Pinpoint the cell where the given text exists, returning its [X, Y] midpoint coordinate. 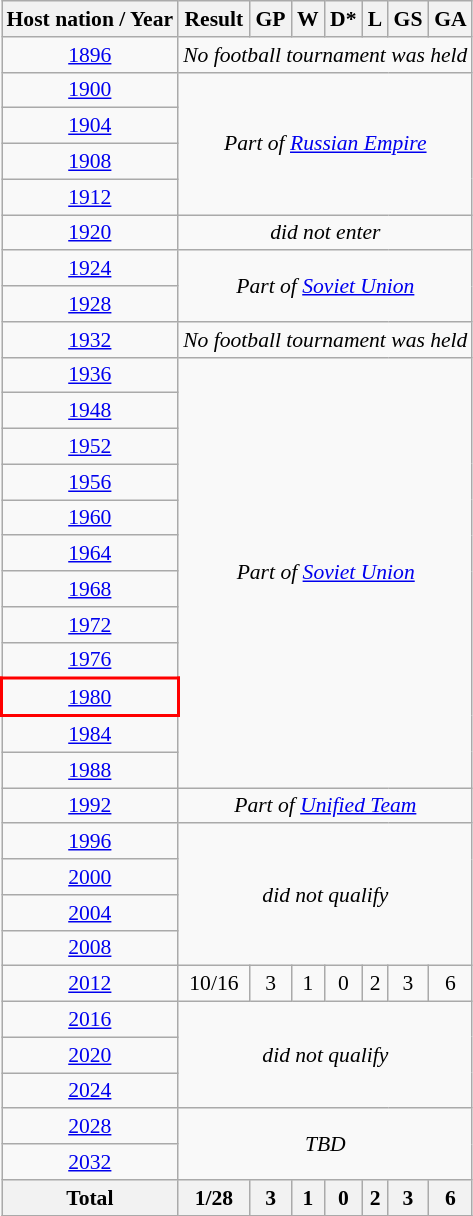
2032 [90, 1162]
2020 [90, 1055]
1936 [90, 375]
Host nation / Year [90, 19]
1/28 [214, 1198]
Part of Unified Team [325, 806]
2016 [90, 1020]
Result [214, 19]
D* [343, 19]
2008 [90, 948]
2000 [90, 877]
1900 [90, 90]
1992 [90, 806]
1972 [90, 625]
1980 [90, 698]
1996 [90, 842]
2024 [90, 1091]
2004 [90, 913]
1948 [90, 411]
GS [408, 19]
L [375, 19]
1928 [90, 304]
1964 [90, 554]
1908 [90, 162]
TBD [325, 1144]
2028 [90, 1127]
10/16 [214, 984]
1924 [90, 269]
1984 [90, 734]
1988 [90, 770]
1920 [90, 233]
1968 [90, 589]
did not enter [325, 233]
1976 [90, 660]
1904 [90, 126]
W [308, 19]
1960 [90, 518]
1912 [90, 197]
Total [90, 1198]
1956 [90, 482]
GA [450, 19]
1932 [90, 340]
Part of Russian Empire [325, 143]
1952 [90, 447]
GP [271, 19]
1896 [90, 55]
2012 [90, 984]
